Identify which cell holds the provided text, then report its [x, y] central coordinate. 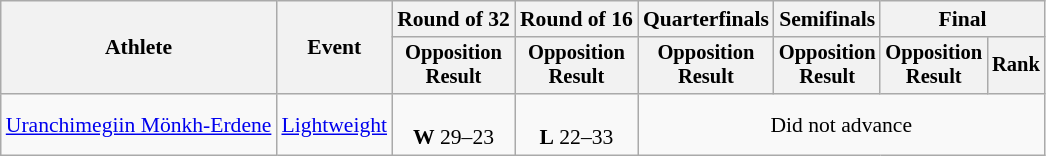
Quarterfinals [706, 19]
Did not advance [842, 124]
W 29–23 [454, 124]
Rank [1016, 66]
Round of 32 [454, 19]
Final [962, 19]
Event [334, 48]
L 22–33 [576, 124]
Round of 16 [576, 19]
Athlete [139, 48]
Uranchimegiin Mönkh-Erdene [139, 124]
Semifinals [828, 19]
Lightweight [334, 124]
